Output the (x, y) coordinate of the center of the cell containing the given text.  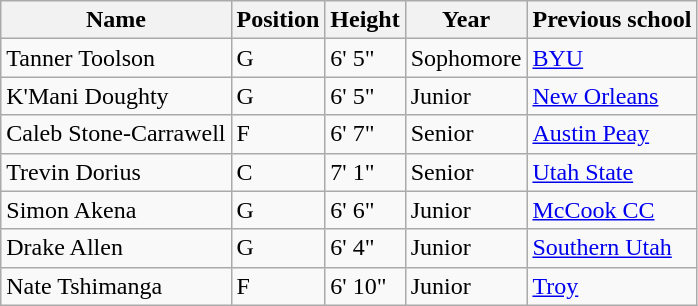
BYU (612, 58)
6' 10" (365, 286)
C (278, 172)
Previous school (612, 20)
Height (365, 20)
Sophomore (466, 58)
Troy (612, 286)
Drake Allen (116, 248)
K'Mani Doughty (116, 96)
Nate Tshimanga (116, 286)
Austin Peay (612, 134)
Southern Utah (612, 248)
Caleb Stone-Carrawell (116, 134)
6' 6" (365, 210)
Year (466, 20)
Name (116, 20)
Trevin Dorius (116, 172)
6' 7" (365, 134)
McCook CC (612, 210)
New Orleans (612, 96)
6' 4" (365, 248)
Simon Akena (116, 210)
7' 1" (365, 172)
Utah State (612, 172)
Position (278, 20)
Tanner Toolson (116, 58)
